From the cell containing the given text, extract its center point as (x, y) coordinate. 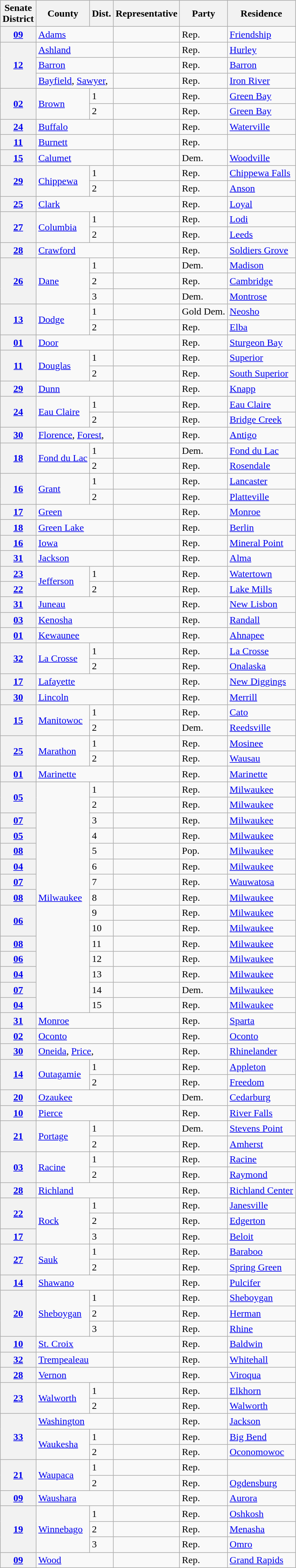
Woodville (262, 157)
Antigo (262, 435)
Wood (75, 1560)
Cedarburg (262, 1098)
Burnett (75, 142)
Ashland (75, 50)
Soldiers Grove (262, 250)
Pierce (75, 1113)
Oconomowoc (262, 1452)
Portage (63, 1136)
Cambridge (262, 281)
Brown (63, 104)
Gold Dem. (204, 312)
Neosho (262, 312)
Bridge Creek (262, 419)
Superior (262, 358)
Cato (262, 713)
Lodi (262, 219)
Omro (262, 1545)
Dunn (75, 389)
Representative (147, 14)
Chippewa (63, 181)
Leeds (262, 235)
Dane (63, 281)
Richland Center (262, 1190)
Rhinelander (262, 1051)
Waukesha (63, 1445)
Lincoln (75, 697)
Sturgeon Bay (262, 343)
Iowa (75, 543)
Mosinee (262, 743)
Knapp (262, 389)
Columbia (63, 227)
Grand Rapids (262, 1560)
Edgerton (262, 1221)
Kewaunee (75, 635)
Richland (75, 1190)
Outagamie (63, 1074)
Sauk (63, 1260)
Grant (63, 489)
South Superior (262, 373)
26 (18, 281)
Marathon (63, 751)
Rhine (262, 1329)
Iron River (262, 81)
6 (101, 866)
Lake Mills (262, 589)
8 (101, 897)
Stevens Point (262, 1128)
Anson (262, 188)
Freedom (262, 1082)
Green (75, 512)
Douglas (63, 366)
Watertown (262, 574)
9 (101, 913)
Buffalo (75, 127)
Dist. (101, 14)
Herman (262, 1313)
Lafayette (75, 681)
Waushara (75, 1498)
Party (204, 14)
Waterville (262, 127)
County (63, 14)
Loyal (262, 204)
Pulcifer (262, 1283)
33 (18, 1436)
Onalaska (262, 666)
Madison (262, 266)
New Lisbon (262, 604)
Adams (75, 34)
19 (18, 1529)
Randall (262, 620)
Elba (262, 327)
Amherst (262, 1144)
Calumet (75, 157)
Green Lake (75, 528)
Oneida, Price, (75, 1051)
Wausau (262, 759)
Friendship (262, 34)
Mineral Point (262, 543)
Berlin (262, 528)
Big Bend (262, 1437)
Rock (63, 1221)
Elkhorn (262, 1390)
Montrose (262, 296)
Beloit (262, 1236)
Jefferson (63, 581)
Waupaca (63, 1475)
Merrill (262, 697)
Crawford (75, 250)
Juneau (75, 604)
Viroqua (262, 1375)
Manitowoc (63, 720)
Pop. (204, 851)
Ahnapee (262, 635)
Hurley (262, 50)
Winnebago (63, 1529)
Platteville (262, 497)
Ogdensburg (262, 1483)
7 (101, 882)
Janesville (262, 1206)
5 (101, 851)
Vernon (75, 1375)
SenateDistrict (18, 14)
Baldwin (262, 1344)
Appleton (262, 1067)
River Falls (262, 1113)
Door (75, 343)
Spring Green (262, 1267)
Shawano (75, 1283)
Alma (262, 558)
Wauwatosa (262, 882)
4 (101, 836)
Kenosha (75, 620)
Chippewa Falls (262, 173)
Baraboo (262, 1252)
Rosendale (262, 466)
Bayfield, Sawyer, (75, 81)
Washington (75, 1421)
Reedsville (262, 728)
Residence (262, 14)
Trempealeau (75, 1360)
Aurora (262, 1498)
Sparta (262, 1021)
New Diggings (262, 681)
St. Croix (75, 1344)
Ozaukee (75, 1098)
Raymond (262, 1174)
Dodge (63, 319)
Oshkosh (262, 1514)
Whitehall (262, 1360)
Florence, Forest, (75, 435)
Lancaster (262, 481)
Clark (75, 204)
Menasha (262, 1529)
